Capture the cell that displays the provided text and extract its (x, y) central coordinate. 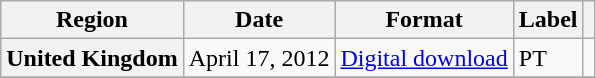
Label (548, 20)
United Kingdom (92, 58)
Digital download (424, 58)
Date (259, 20)
April 17, 2012 (259, 58)
Region (92, 20)
Format (424, 20)
PT (548, 58)
